From the cell containing the given text, extract its center point as [x, y] coordinate. 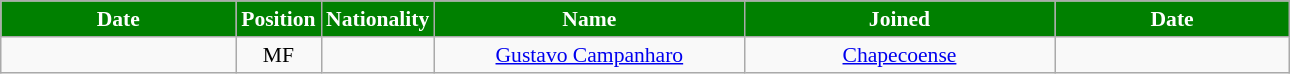
MF [278, 55]
Chapecoense [899, 55]
Nationality [378, 19]
Name [589, 19]
Joined [899, 19]
Position [278, 19]
Gustavo Campanharo [589, 55]
